Extract the (X, Y) coordinate from the center of the cell holding the provided text.  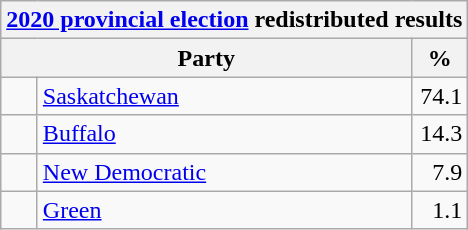
New Democratic (224, 172)
7.9 (440, 172)
% (440, 58)
1.1 (440, 210)
Buffalo (224, 134)
2020 provincial election redistributed results (234, 20)
74.1 (440, 96)
Party (206, 58)
Saskatchewan (224, 96)
Green (224, 210)
14.3 (440, 134)
